Output the [X, Y] coordinate of the center of the cell containing the given text.  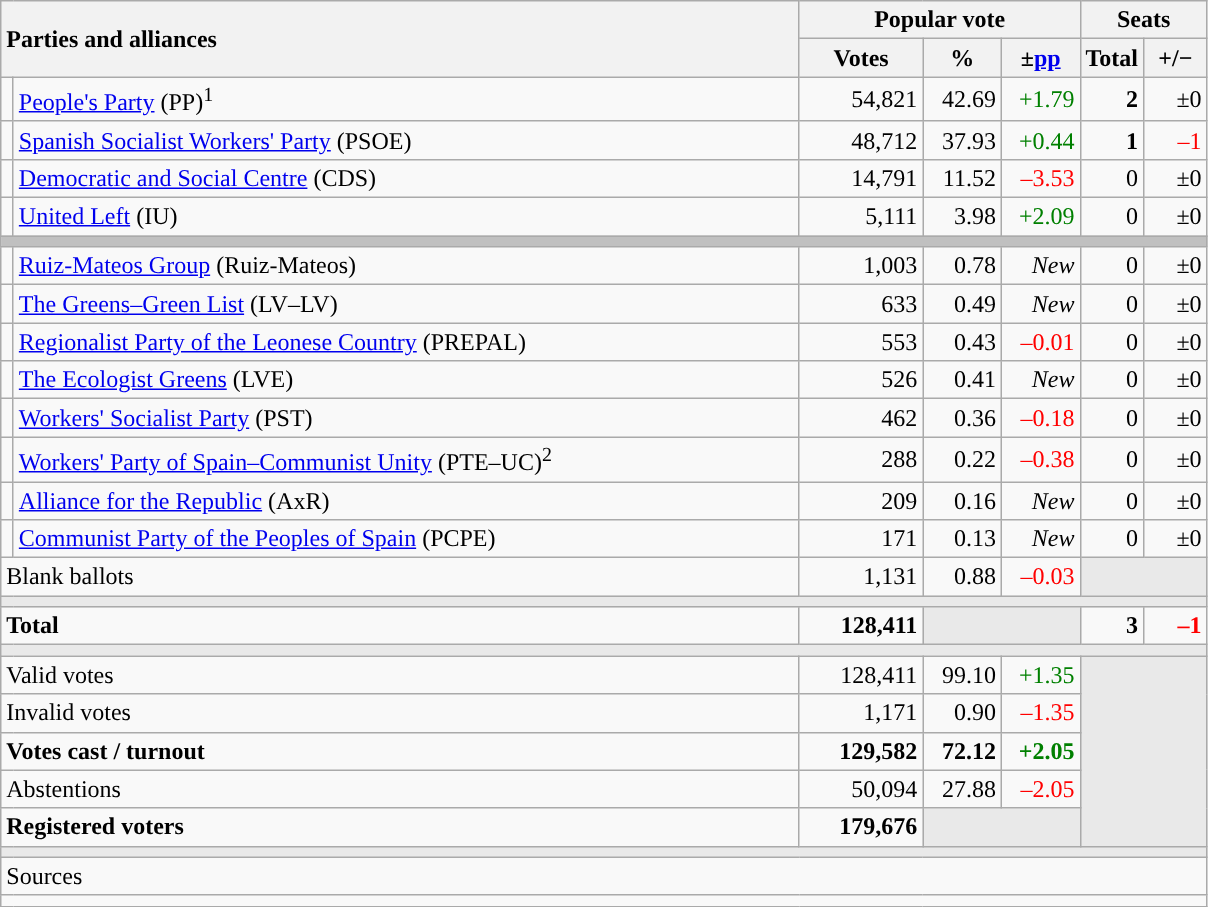
The Greens–Green List (LV–LV) [406, 304]
72.12 [962, 751]
–0.38 [1040, 460]
1 [1112, 140]
Abstentions [400, 789]
526 [861, 380]
14,791 [861, 178]
288 [861, 460]
The Ecologist Greens (LVE) [406, 380]
0.13 [962, 539]
Democratic and Social Centre (CDS) [406, 178]
1,003 [861, 266]
Registered voters [400, 827]
+2.09 [1040, 217]
3 [1112, 626]
48,712 [861, 140]
209 [861, 501]
5,111 [861, 217]
Ruiz-Mateos Group (Ruiz-Mateos) [406, 266]
1,171 [861, 713]
+0.44 [1040, 140]
553 [861, 342]
11.52 [962, 178]
129,582 [861, 751]
Seats [1144, 20]
Popular vote [940, 20]
–0.01 [1040, 342]
0.43 [962, 342]
% [962, 58]
Alliance for the Republic (AxR) [406, 501]
Regionalist Party of the Leonese Country (PREPAL) [406, 342]
Votes [861, 58]
–0.18 [1040, 418]
Invalid votes [400, 713]
1,131 [861, 577]
171 [861, 539]
0.78 [962, 266]
Spanish Socialist Workers' Party (PSOE) [406, 140]
0.49 [962, 304]
0.88 [962, 577]
0.36 [962, 418]
Votes cast / turnout [400, 751]
633 [861, 304]
+1.35 [1040, 675]
–0.03 [1040, 577]
±pp [1040, 58]
Sources [604, 876]
+/− [1176, 58]
99.10 [962, 675]
–2.05 [1040, 789]
People's Party (PP)1 [406, 100]
Valid votes [400, 675]
Workers' Socialist Party (PST) [406, 418]
Workers' Party of Spain–Communist Unity (PTE–UC)2 [406, 460]
3.98 [962, 217]
Parties and alliances [400, 39]
50,094 [861, 789]
2 [1112, 100]
179,676 [861, 827]
0.90 [962, 713]
+2.05 [1040, 751]
–3.53 [1040, 178]
+1.79 [1040, 100]
54,821 [861, 100]
462 [861, 418]
0.22 [962, 460]
42.69 [962, 100]
0.41 [962, 380]
37.93 [962, 140]
–1.35 [1040, 713]
Communist Party of the Peoples of Spain (PCPE) [406, 539]
United Left (IU) [406, 217]
27.88 [962, 789]
Blank ballots [400, 577]
0.16 [962, 501]
